Pinpoint the cell where the given text exists, returning its (x, y) midpoint coordinate. 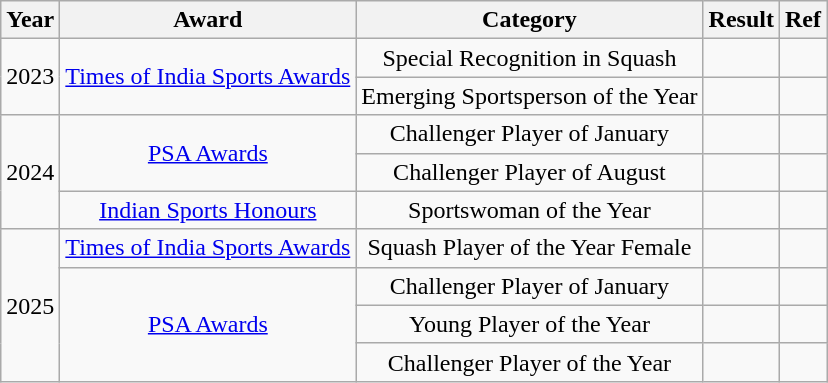
2025 (30, 305)
Result (741, 20)
Category (530, 20)
Ref (802, 20)
Sportswoman of the Year (530, 210)
Young Player of the Year (530, 324)
2024 (30, 172)
Award (208, 20)
Challenger Player of August (530, 172)
Year (30, 20)
Special Recognition in Squash (530, 58)
Emerging Sportsperson of the Year (530, 96)
Challenger Player of the Year (530, 362)
Squash Player of the Year Female (530, 248)
2023 (30, 77)
Indian Sports Honours (208, 210)
